From the cell containing the given text, extract its center point as (x, y) coordinate. 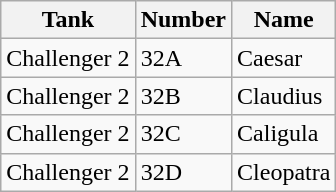
Caligula (284, 134)
Claudius (284, 96)
Cleopatra (284, 172)
32B (183, 96)
Number (183, 20)
Caesar (284, 58)
Tank (68, 20)
32C (183, 134)
Name (284, 20)
32A (183, 58)
32D (183, 172)
